Extract the (x, y) coordinate from the center of the cell holding the provided text.  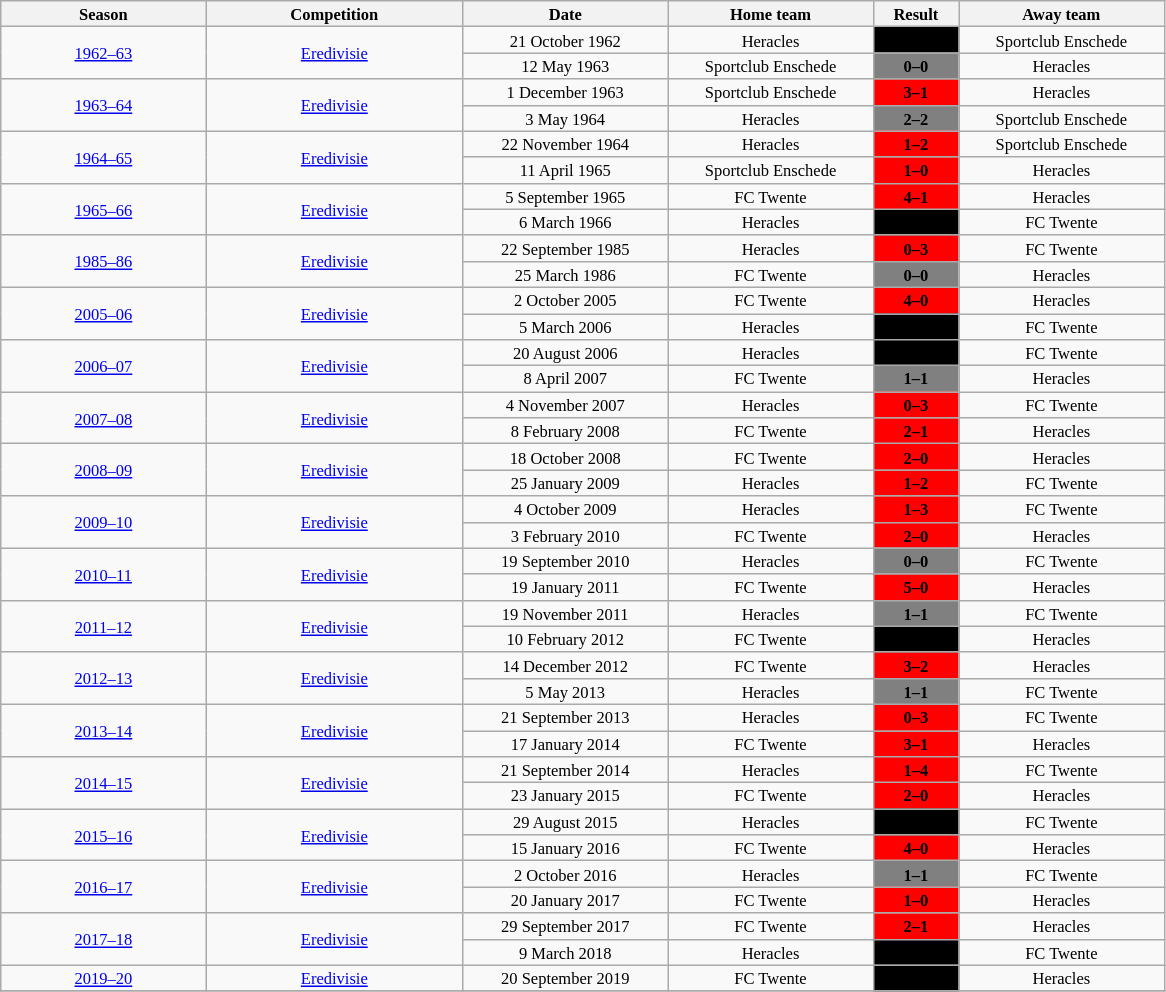
17 January 2014 (566, 743)
23 January 2015 (566, 796)
1964–65 (104, 157)
Home team (770, 14)
1962–63 (104, 53)
Away team (1062, 14)
2014–15 (104, 783)
25 March 1986 (566, 274)
4–1 (916, 196)
10 February 2012 (566, 639)
2016–17 (104, 887)
21 September 2013 (566, 717)
2015–16 (104, 835)
2010–11 (104, 574)
22 November 1964 (566, 144)
2007–08 (104, 418)
2–2 (916, 118)
Result (916, 14)
15 January 2016 (566, 848)
25 January 2009 (566, 483)
1965–66 (104, 209)
20 January 2017 (566, 900)
19 November 2011 (566, 613)
21 September 2014 (566, 770)
1 December 1963 (566, 92)
11 April 1965 (566, 170)
4 October 2009 (566, 509)
22 September 1985 (566, 248)
2012–13 (104, 678)
5 March 2006 (566, 327)
Date (566, 14)
5 May 2013 (566, 691)
18 October 2008 (566, 457)
20 September 2019 (566, 978)
9 March 2018 (566, 952)
19 January 2011 (566, 587)
29 September 2017 (566, 926)
2011–12 (104, 626)
2013–14 (104, 730)
1–3 (916, 509)
8 February 2008 (566, 431)
12 May 1963 (566, 66)
3 February 2010 (566, 535)
5 September 1965 (566, 196)
8 April 2007 (566, 379)
29 August 2015 (566, 822)
3–0 (916, 353)
2006–07 (104, 366)
19 September 2010 (566, 561)
2005–06 (104, 313)
1–4 (916, 770)
3 May 1964 (566, 118)
14 December 2012 (566, 665)
4 November 2007 (566, 405)
2 October 2005 (566, 300)
1985–86 (104, 261)
1963–64 (104, 105)
Competition (334, 14)
20 August 2006 (566, 353)
21 October 1962 (566, 40)
6 March 1966 (566, 222)
2009–10 (104, 522)
Season (104, 14)
2017–18 (104, 939)
2 October 2016 (566, 874)
5–0 (916, 587)
2019–20 (104, 978)
2008–09 (104, 470)
